From the cell containing the given text, extract its center point as (x, y) coordinate. 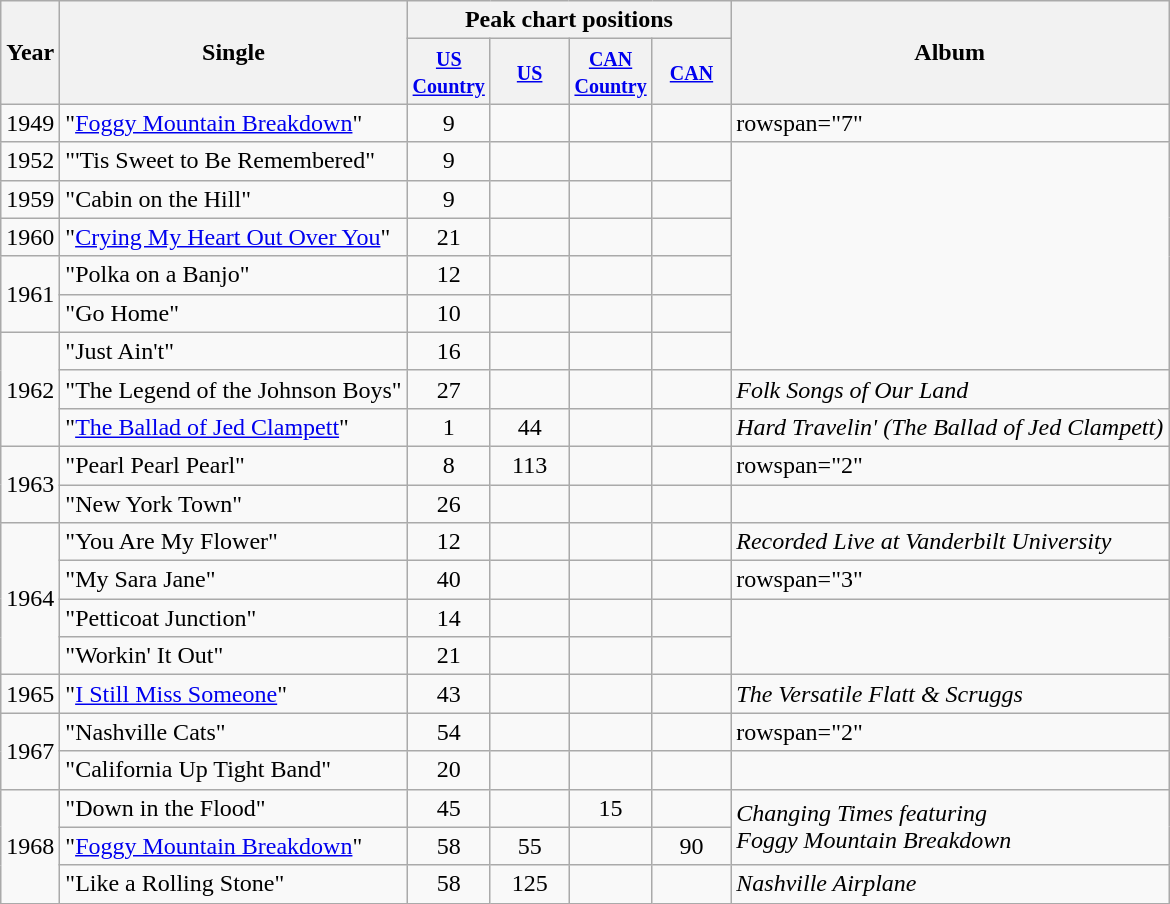
rowspan="7" (950, 123)
Nashville Airplane (950, 884)
45 (448, 808)
"Petticoat Junction" (234, 618)
"Go Home" (234, 313)
1962 (30, 389)
1964 (30, 599)
1959 (30, 199)
1968 (30, 846)
Changing Times featuringFoggy Mountain Breakdown (950, 827)
"Workin' It Out" (234, 656)
"The Legend of the Johnson Boys" (234, 389)
"The Ballad of Jed Clampett" (234, 427)
44 (530, 427)
90 (692, 846)
"California Up Tight Band" (234, 770)
14 (448, 618)
125 (530, 884)
55 (530, 846)
CAN (692, 72)
1967 (30, 751)
27 (448, 389)
20 (448, 770)
Peak chart positions (569, 20)
40 (448, 580)
"Just Ain't" (234, 351)
26 (448, 503)
The Versatile Flatt & Scruggs (950, 694)
"I Still Miss Someone" (234, 694)
Single (234, 52)
Hard Travelin' (The Ballad of Jed Clampett) (950, 427)
US Country (448, 72)
"Crying My Heart Out Over You" (234, 237)
CAN Country (610, 72)
"Like a Rolling Stone" (234, 884)
"New York Town" (234, 503)
1963 (30, 484)
1960 (30, 237)
"Cabin on the Hill" (234, 199)
10 (448, 313)
1965 (30, 694)
1961 (30, 294)
16 (448, 351)
"You Are My Flower" (234, 542)
rowspan="3" (950, 580)
1949 (30, 123)
Recorded Live at Vanderbilt University (950, 542)
8 (448, 465)
Album (950, 52)
"Pearl Pearl Pearl" (234, 465)
Year (30, 52)
"Down in the Flood" (234, 808)
US (530, 72)
54 (448, 732)
"'Tis Sweet to Be Remembered" (234, 161)
"Nashville Cats" (234, 732)
43 (448, 694)
Folk Songs of Our Land (950, 389)
1952 (30, 161)
"Polka on a Banjo" (234, 275)
113 (530, 465)
1 (448, 427)
"My Sara Jane" (234, 580)
15 (610, 808)
